Extract the (x, y) coordinate from the center of the cell holding the provided text.  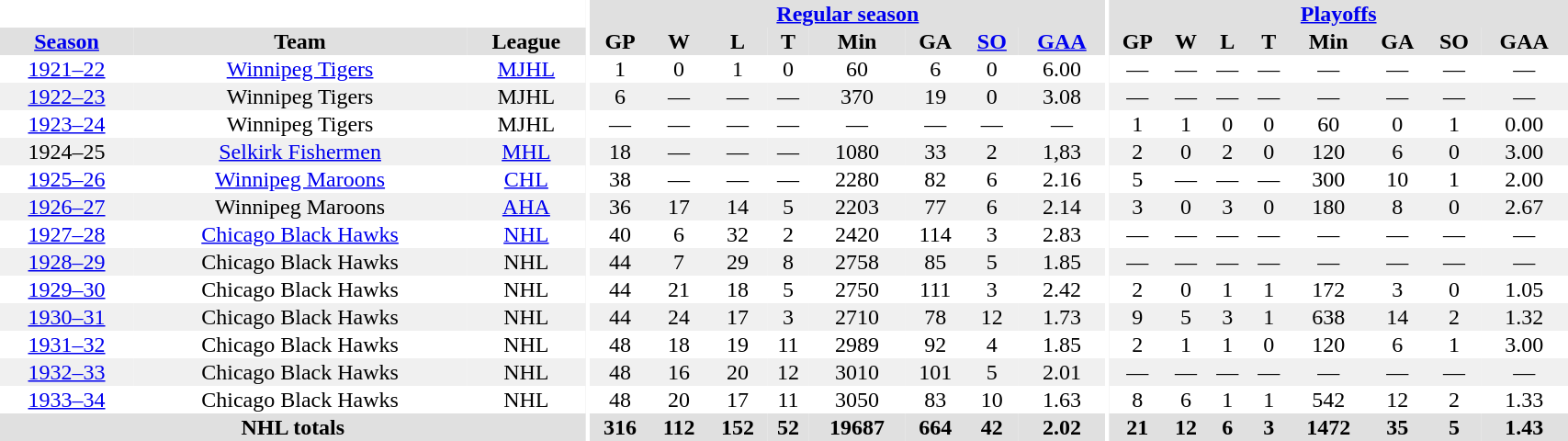
3.08 (1062, 96)
82 (935, 179)
Season (66, 41)
78 (935, 317)
3010 (858, 372)
CHL (526, 179)
1925–26 (66, 179)
1921–22 (66, 69)
Selkirk Fishermen (299, 152)
0.00 (1524, 124)
2758 (858, 262)
2.16 (1062, 179)
2.00 (1524, 179)
40 (621, 234)
152 (739, 427)
92 (935, 345)
101 (935, 372)
112 (680, 427)
29 (739, 262)
2.14 (1062, 207)
52 (788, 427)
1933–34 (66, 400)
7 (680, 262)
16 (680, 372)
2203 (858, 207)
35 (1398, 427)
542 (1328, 400)
300 (1328, 179)
1080 (858, 152)
6.00 (1062, 69)
1931–32 (66, 345)
1.32 (1524, 317)
1924–25 (66, 152)
1927–28 (66, 234)
32 (739, 234)
1.43 (1524, 427)
2.83 (1062, 234)
1.05 (1524, 289)
180 (1328, 207)
1932–33 (66, 372)
MHL (526, 152)
1,83 (1062, 152)
77 (935, 207)
League (526, 41)
2710 (858, 317)
2.02 (1062, 427)
Playoffs (1338, 14)
1.73 (1062, 317)
33 (935, 152)
36 (621, 207)
2989 (858, 345)
NHL totals (293, 427)
9 (1137, 317)
38 (621, 179)
AHA (526, 207)
1923–24 (66, 124)
1926–27 (66, 207)
2.42 (1062, 289)
111 (935, 289)
Regular season (848, 14)
1.33 (1524, 400)
664 (935, 427)
Team (299, 41)
42 (992, 427)
1928–29 (66, 262)
24 (680, 317)
1929–30 (66, 289)
1930–31 (66, 317)
2420 (858, 234)
172 (1328, 289)
1922–23 (66, 96)
4 (992, 345)
114 (935, 234)
83 (935, 400)
316 (621, 427)
1472 (1328, 427)
19687 (858, 427)
2.67 (1524, 207)
2280 (858, 179)
2750 (858, 289)
2.01 (1062, 372)
1.63 (1062, 400)
638 (1328, 317)
370 (858, 96)
85 (935, 262)
3050 (858, 400)
